Scan for the cell matching the given text and deliver its (X, Y) coordinate at center. 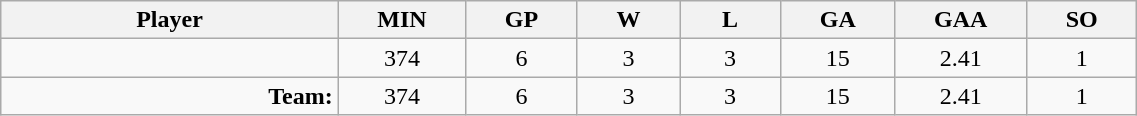
GP (522, 20)
GAA (961, 20)
W (628, 20)
Team: (170, 96)
SO (1081, 20)
MIN (402, 20)
L (730, 20)
GA (838, 20)
Player (170, 20)
